From the cell containing the given text, extract its center point as [X, Y] coordinate. 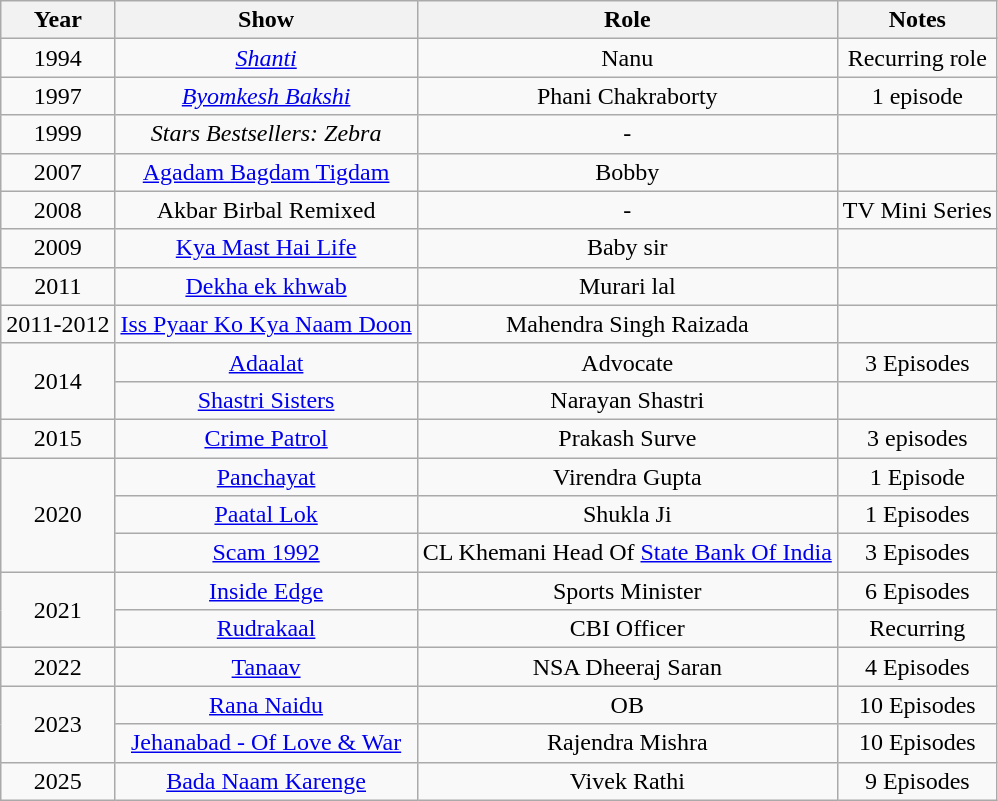
Rajendra Mishra [627, 743]
2015 [58, 438]
2020 [58, 515]
1 Episodes [917, 515]
Narayan Shastri [627, 400]
2007 [58, 172]
9 Episodes [917, 781]
Notes [917, 20]
Vivek Rathi [627, 781]
2022 [58, 667]
Baby sir [627, 248]
Advocate [627, 362]
Year [58, 20]
Agadam Bagdam Tigdam [266, 172]
4 Episodes [917, 667]
1997 [58, 96]
Scam 1992 [266, 553]
Panchayat [266, 477]
Recurring [917, 629]
Bobby [627, 172]
Shastri Sisters [266, 400]
Role [627, 20]
3 episodes [917, 438]
Murari lal [627, 286]
Dekha ek khwab [266, 286]
Tanaav [266, 667]
1 Episode [917, 477]
CL Khemani Head Of State Bank Of India [627, 553]
Rana Naidu [266, 705]
NSA Dheeraj Saran [627, 667]
Akbar Birbal Remixed [266, 210]
2014 [58, 381]
Sports Minister [627, 591]
2011 [58, 286]
1999 [58, 134]
Recurring role [917, 58]
2009 [58, 248]
Virendra Gupta [627, 477]
2021 [58, 610]
Paatal Lok [266, 515]
Shanti [266, 58]
CBI Officer [627, 629]
Nanu [627, 58]
Phani Chakraborty [627, 96]
Inside Edge [266, 591]
2011-2012 [58, 324]
TV Mini Series [917, 210]
Iss Pyaar Ko Kya Naam Doon [266, 324]
Show [266, 20]
Bada Naam Karenge [266, 781]
Prakash Surve [627, 438]
Crime Patrol [266, 438]
2008 [58, 210]
Kya Mast Hai Life [266, 248]
Jehanabad - Of Love & War [266, 743]
Adaalat [266, 362]
Mahendra Singh Raizada [627, 324]
2023 [58, 724]
Byomkesh Bakshi [266, 96]
Rudrakaal [266, 629]
OB [627, 705]
Shukla Ji [627, 515]
1994 [58, 58]
6 Episodes [917, 591]
1 episode [917, 96]
Stars Bestsellers: Zebra [266, 134]
2025 [58, 781]
